Output the (X, Y) coordinate of the center of the cell containing the given text.  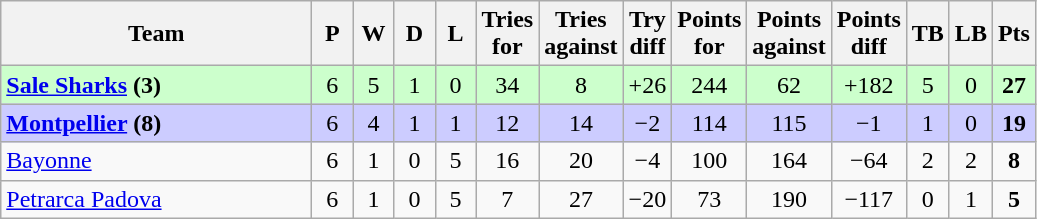
−64 (868, 161)
Points against (789, 34)
Tries for (508, 34)
7 (508, 199)
−4 (648, 161)
+182 (868, 85)
+26 (648, 85)
115 (789, 123)
114 (710, 123)
TB (928, 34)
P (332, 34)
190 (789, 199)
164 (789, 161)
W (374, 34)
19 (1014, 123)
Team (156, 34)
Montpellier (8) (156, 123)
−1 (868, 123)
−2 (648, 123)
Bayonne (156, 161)
−117 (868, 199)
Points diff (868, 34)
Points for (710, 34)
12 (508, 123)
14 (581, 123)
Sale Sharks (3) (156, 85)
20 (581, 161)
Pts (1014, 34)
Try diff (648, 34)
L (456, 34)
4 (374, 123)
73 (710, 199)
62 (789, 85)
Tries against (581, 34)
34 (508, 85)
100 (710, 161)
Petrarca Padova (156, 199)
LB (970, 34)
16 (508, 161)
244 (710, 85)
−20 (648, 199)
D (414, 34)
